From the cell containing the given text, extract its center point as (X, Y) coordinate. 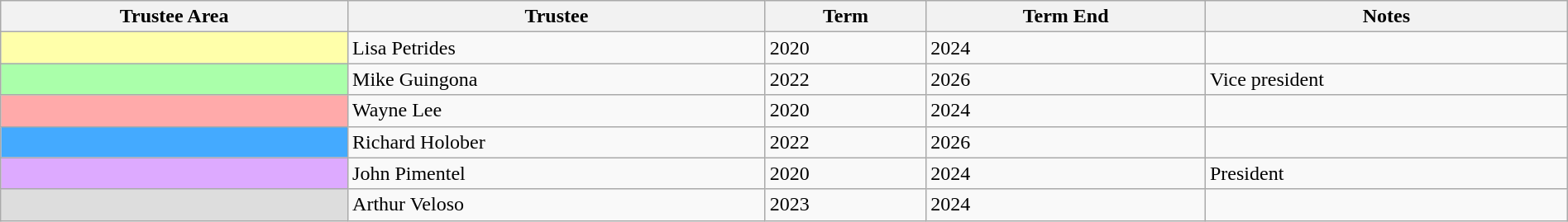
Trustee (557, 17)
John Pimentel (557, 173)
Lisa Petrides (557, 48)
Notes (1386, 17)
Mike Guingona (557, 79)
Trustee Area (174, 17)
Wayne Lee (557, 111)
President (1386, 173)
Term End (1066, 17)
Vice president (1386, 79)
Term (845, 17)
Arthur Veloso (557, 205)
Richard Holober (557, 142)
2023 (845, 205)
